Determine the [X, Y] coordinate at the center of the cell enclosing the given text.  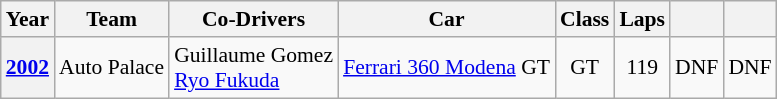
Co-Drivers [254, 19]
Guillaume Gomez Ryo Fukuda [254, 68]
Year [28, 19]
Auto Palace [112, 68]
Team [112, 19]
Ferrari 360 Modena GT [446, 68]
2002 [28, 68]
Class [584, 19]
GT [584, 68]
119 [642, 68]
Car [446, 19]
Laps [642, 19]
